Detect which cell encompasses the target text, then output its [X, Y] center coordinate. 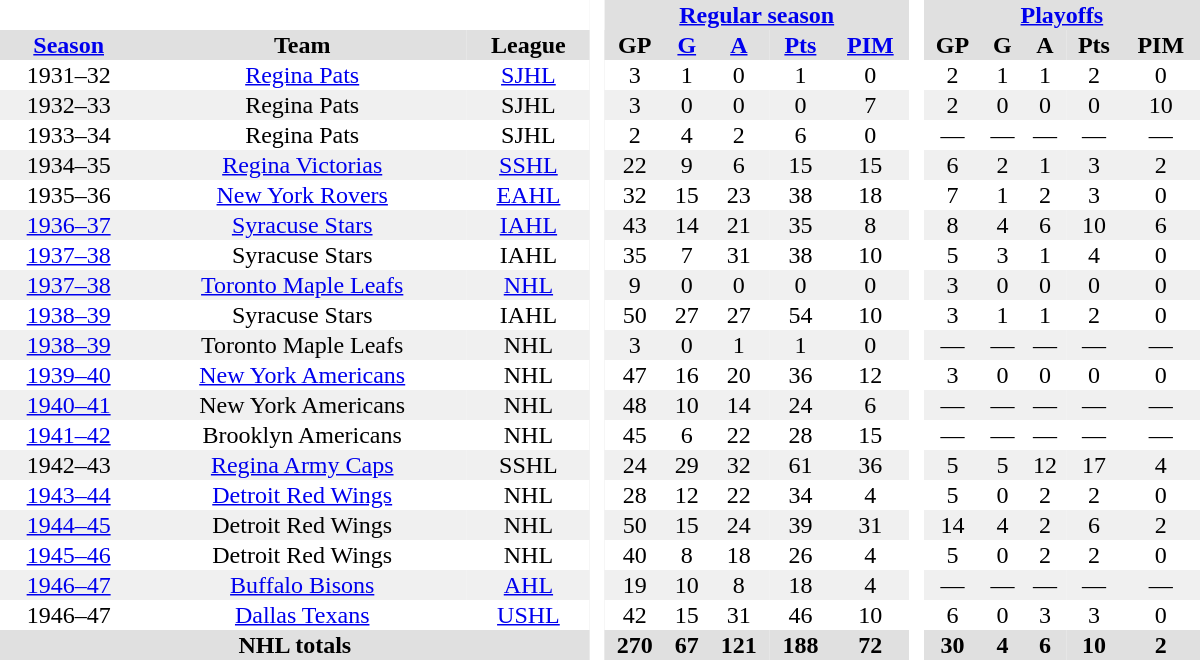
1942–43 [68, 465]
42 [635, 615]
16 [686, 375]
1934–35 [68, 165]
43 [635, 225]
23 [739, 195]
Season [68, 45]
Dallas Texans [302, 615]
26 [801, 555]
1931–32 [68, 75]
45 [635, 435]
39 [801, 525]
54 [801, 315]
48 [635, 405]
Regina Victorias [302, 165]
19 [635, 585]
1940–41 [68, 405]
72 [870, 645]
1944–45 [68, 525]
121 [739, 645]
20 [739, 375]
Brooklyn Americans [302, 435]
1933–34 [68, 135]
Regular season [757, 15]
188 [801, 645]
29 [686, 465]
61 [801, 465]
1945–46 [68, 555]
1941–42 [68, 435]
34 [801, 495]
USHL [528, 615]
46 [801, 615]
1935–36 [68, 195]
1932–33 [68, 105]
New York Rovers [302, 195]
21 [739, 225]
Regina Army Caps [302, 465]
1939–40 [68, 375]
League [528, 45]
270 [635, 645]
Team [302, 45]
NHL totals [295, 645]
30 [952, 645]
17 [1094, 465]
67 [686, 645]
EAHL [528, 195]
47 [635, 375]
40 [635, 555]
Playoffs [1062, 15]
AHL [528, 585]
1943–44 [68, 495]
Buffalo Bisons [302, 585]
1936–37 [68, 225]
